Provide the (X, Y) coordinate of the cell's center where the given text is located.  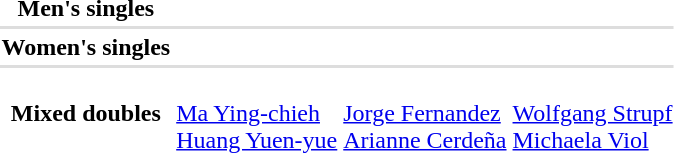
Women's singles (86, 47)
